Locate the cell with the specified text and output its (X, Y) center coordinate. 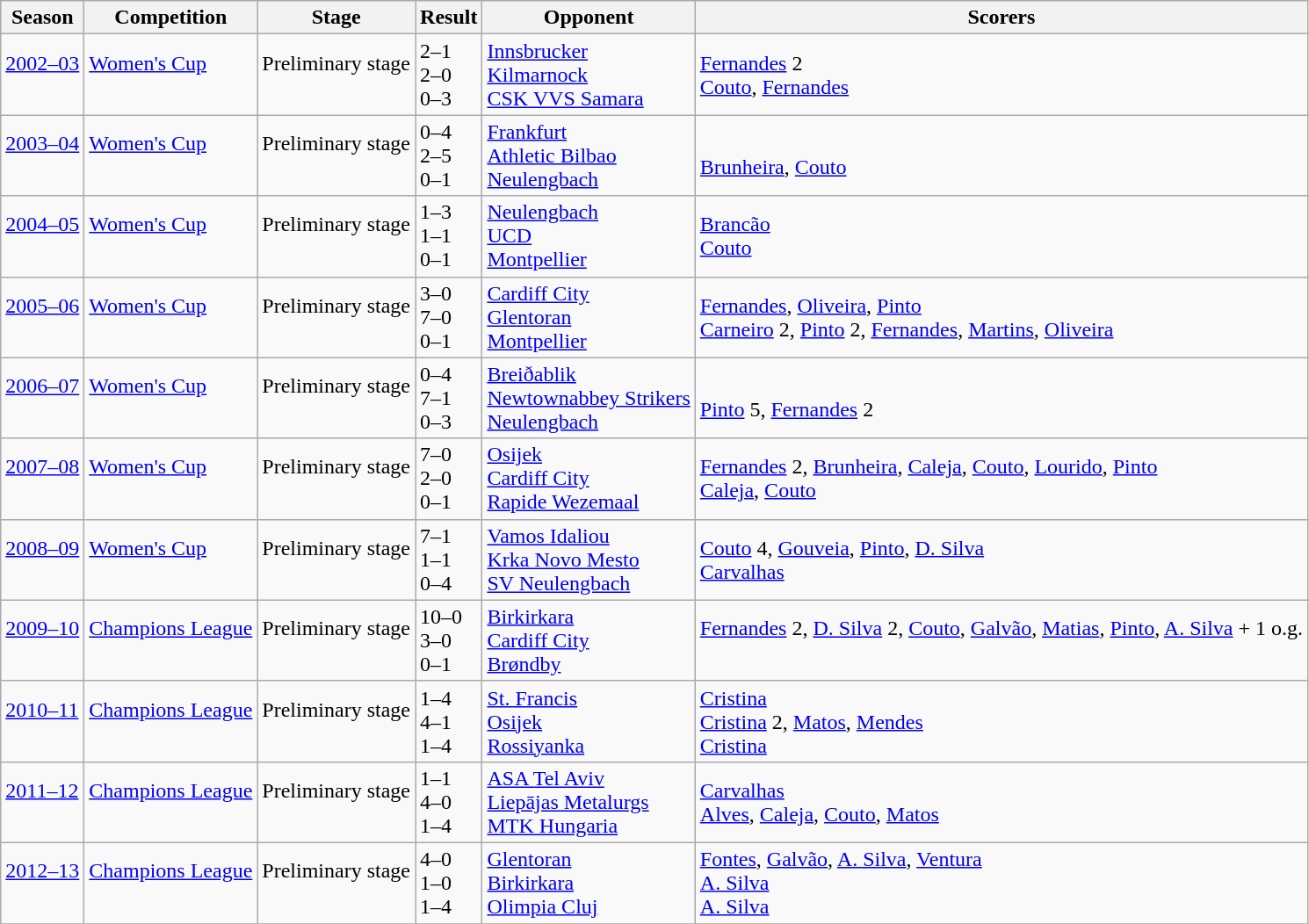
1–14–01–4 (449, 802)
2012–13 (42, 883)
0–47–10–3 (449, 398)
Result (449, 18)
Season (42, 18)
Fontes, Galvão, A. Silva, VenturaA. SilvaA. Silva (1002, 883)
2009–10 (42, 640)
Opponent (589, 18)
2010–11 (42, 721)
Fernandes 2, Brunheira, Caleja, Couto, Lourido, PintoCaleja, Couto (1002, 479)
Innsbrucker Kilmarnock CSK VVS Samara (589, 75)
Fernandes, Oliveira, PintoCarneiro 2, Pinto 2, Fernandes, Martins, Oliveira (1002, 317)
1–44–11–4 (449, 721)
2007–08 (42, 479)
Cardiff City Glentoran Montpellier (589, 317)
0–42–50–1 (449, 155)
Brunheira, Couto (1002, 155)
CristinaCristina 2, Matos, MendesCristina (1002, 721)
1–31–10–1 (449, 236)
Scorers (1002, 18)
3–07–00–1 (449, 317)
Vamos Idaliou Krka Novo Mesto SV Neulengbach (589, 559)
Couto 4, Gouveia, Pinto, D. SilvaCarvalhas (1002, 559)
2003–04 (42, 155)
7–11–10–4 (449, 559)
2004–05 (42, 236)
ASA Tel Aviv Liepājas Metalurgs MTK Hungaria (589, 802)
Osijek Cardiff City Rapide Wezemaal (589, 479)
7–02–00–1 (449, 479)
10–03–00–1 (449, 640)
St. Francis Osijek Rossiyanka (589, 721)
Frankfurt Athletic Bilbao Neulengbach (589, 155)
Breiðablik Newtownabbey Strikers Neulengbach (589, 398)
Fernandes 2, D. Silva 2, Couto, Galvão, Matias, Pinto, A. Silva + 1 o.g. (1002, 640)
Pinto 5, Fernandes 2 (1002, 398)
2008–09 (42, 559)
Stage (336, 18)
Fernandes 2Couto, Fernandes (1002, 75)
Birkirkara Cardiff City Brøndby (589, 640)
2–12–00–3 (449, 75)
4–01–01–4 (449, 883)
2011–12 (42, 802)
2002–03 (42, 75)
BrancãoCouto (1002, 236)
2006–07 (42, 398)
Neulengbach UCD Montpellier (589, 236)
CarvalhasAlves, Caleja, Couto, Matos (1002, 802)
2005–06 (42, 317)
Competition (170, 18)
Glentoran Birkirkara Olimpia Cluj (589, 883)
